Identify which cell holds the provided text, then report its [X, Y] central coordinate. 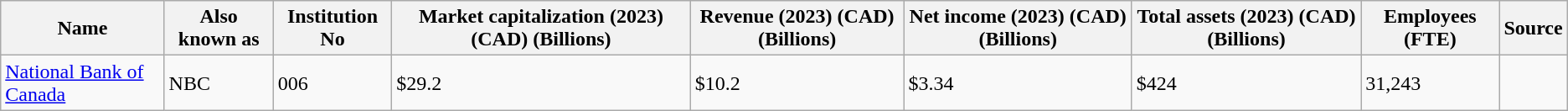
$29.2 [541, 82]
Source [1533, 29]
006 [332, 82]
Revenue (2023) (CAD) (Billions) [797, 29]
31,243 [1431, 82]
Institution No [332, 29]
$424 [1246, 82]
$3.34 [1018, 82]
$10.2 [797, 82]
Market capitalization (2023) (CAD) (Billions) [541, 29]
Also known as [219, 29]
National Bank of Canada [82, 82]
NBC [219, 82]
Employees (FTE) [1431, 29]
Net income (2023) (CAD) (Billions) [1018, 29]
Total assets (2023) (CAD) (Billions) [1246, 29]
Name [82, 29]
